Output the (x, y) coordinate of the center of the cell containing the given text.  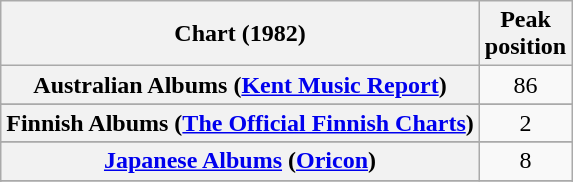
86 (525, 85)
Australian Albums (Kent Music Report) (240, 85)
Finnish Albums (The Official Finnish Charts) (240, 123)
Japanese Albums (Oricon) (240, 161)
Chart (1982) (240, 34)
2 (525, 123)
Peakposition (525, 34)
8 (525, 161)
